Return the (x, y) coordinate for the center point of the cell that contains the specified text.  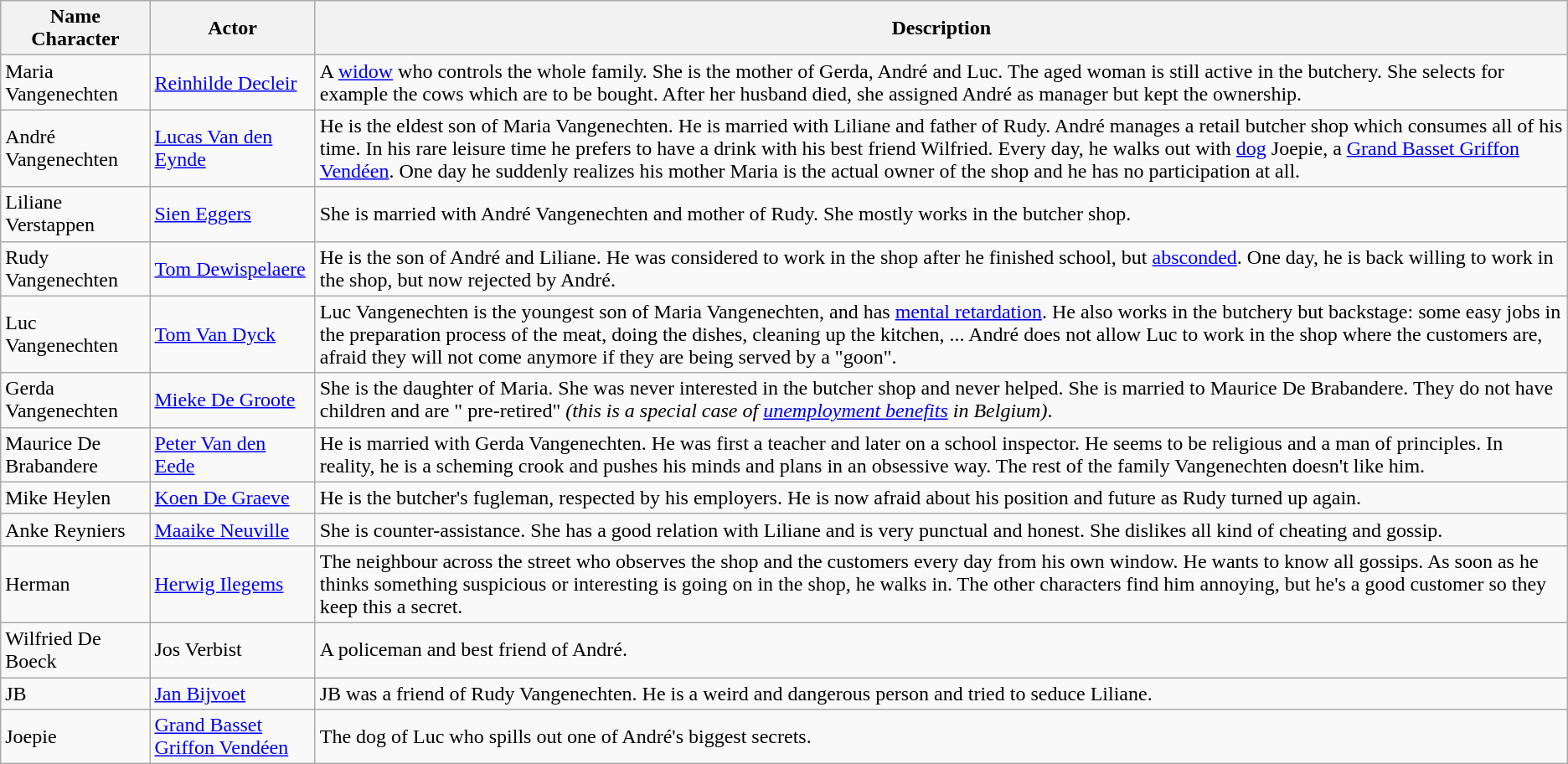
Mieke De Groote (233, 400)
Description (941, 28)
Herwig Ilegems (233, 584)
JB (75, 693)
Jos Verbist (233, 650)
Wilfried De Boeck (75, 650)
Jan Bijvoet (233, 693)
The dog of Luc who spills out one of André's biggest secrets. (941, 737)
Reinhilde Decleir (233, 82)
A policeman and best friend of André. (941, 650)
Maaike Neuville (233, 529)
Tom Dewispelaere (233, 268)
Maurice De Brabandere (75, 454)
André Vangenechten (75, 148)
Anke Reyniers (75, 529)
Luc Vangenechten (75, 334)
Sien Eggers (233, 214)
Peter Van den Eede (233, 454)
He is the butcher's fugleman, respected by his employers. He is now afraid about his position and future as Rudy turned up again. (941, 498)
Grand Basset Griffon Vendéen (233, 737)
Lucas Van den Eynde (233, 148)
Liliane Verstappen (75, 214)
She is married with André Vangenechten and mother of Rudy. She mostly works in the butcher shop. (941, 214)
Name Character (75, 28)
Actor (233, 28)
Rudy Vangenechten (75, 268)
Joepie (75, 737)
Herman (75, 584)
Maria Vangenechten (75, 82)
JB was a friend of Rudy Vangenechten. He is a weird and dangerous person and tried to seduce Liliane. (941, 693)
Gerda Vangenechten (75, 400)
She is counter-assistance. She has a good relation with Liliane and is very punctual and honest. She dislikes all kind of cheating and gossip. (941, 529)
Tom Van Dyck (233, 334)
Koen De Graeve (233, 498)
Mike Heylen (75, 498)
